Determine the (x, y) coordinate at the center of the cell enclosing the given text.  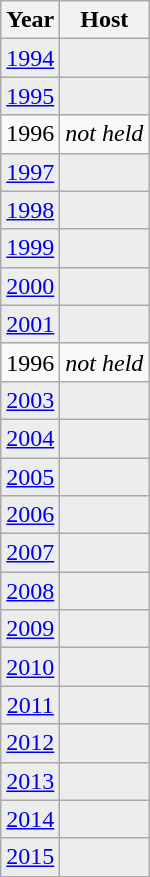
2001 (30, 324)
2000 (30, 286)
1998 (30, 210)
2011 (30, 705)
1994 (30, 58)
2007 (30, 553)
1999 (30, 248)
2005 (30, 477)
Host (104, 20)
2015 (30, 857)
2012 (30, 743)
1995 (30, 96)
Year (30, 20)
2008 (30, 591)
2003 (30, 400)
1997 (30, 172)
2006 (30, 515)
2010 (30, 667)
2014 (30, 819)
2004 (30, 438)
2013 (30, 781)
2009 (30, 629)
